From the cell containing the given text, extract its center point as (X, Y) coordinate. 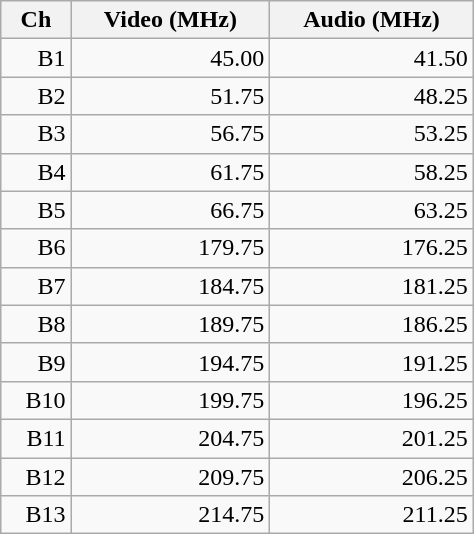
191.25 (372, 362)
61.75 (170, 172)
B4 (36, 172)
B1 (36, 58)
209.75 (170, 477)
196.25 (372, 400)
58.25 (372, 172)
B11 (36, 438)
53.25 (372, 134)
45.00 (170, 58)
189.75 (170, 324)
B8 (36, 324)
Audio (MHz) (372, 20)
51.75 (170, 96)
194.75 (170, 362)
B10 (36, 400)
206.25 (372, 477)
63.25 (372, 210)
B13 (36, 515)
214.75 (170, 515)
176.25 (372, 248)
Ch (36, 20)
204.75 (170, 438)
211.25 (372, 515)
186.25 (372, 324)
B12 (36, 477)
199.75 (170, 400)
B7 (36, 286)
66.75 (170, 210)
B9 (36, 362)
B2 (36, 96)
Video (MHz) (170, 20)
B5 (36, 210)
184.75 (170, 286)
B3 (36, 134)
56.75 (170, 134)
48.25 (372, 96)
201.25 (372, 438)
41.50 (372, 58)
B6 (36, 248)
181.25 (372, 286)
179.75 (170, 248)
